Identify which cell holds the provided text, then report its [x, y] central coordinate. 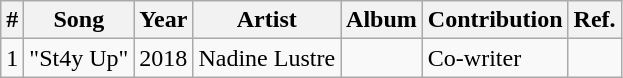
Album [382, 20]
Nadine Lustre [267, 58]
1 [12, 58]
Contribution [495, 20]
Song [79, 20]
2018 [164, 58]
Co-writer [495, 58]
Artist [267, 20]
# [12, 20]
"St4y Up" [79, 58]
Year [164, 20]
Ref. [594, 20]
